Detect which cell encompasses the target text, then output its (X, Y) center coordinate. 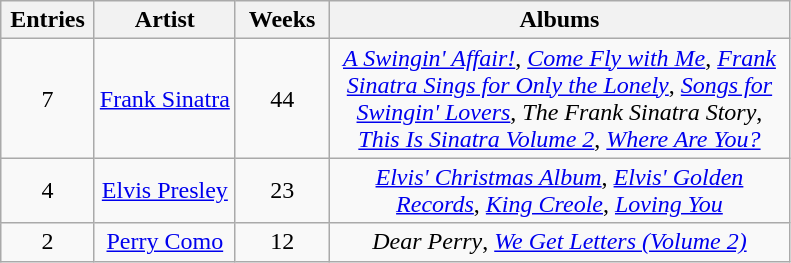
Entries (48, 20)
Albums (560, 20)
Frank Sinatra (164, 98)
Elvis Presley (164, 190)
7 (48, 98)
44 (282, 98)
Artist (164, 20)
2 (48, 242)
12 (282, 242)
Elvis' Christmas Album, Elvis' Golden Records, King Creole, Loving You (560, 190)
Perry Como (164, 242)
4 (48, 190)
Dear Perry, We Get Letters (Volume 2) (560, 242)
23 (282, 190)
Weeks (282, 20)
